Detect which cell encompasses the target text, then output its (X, Y) center coordinate. 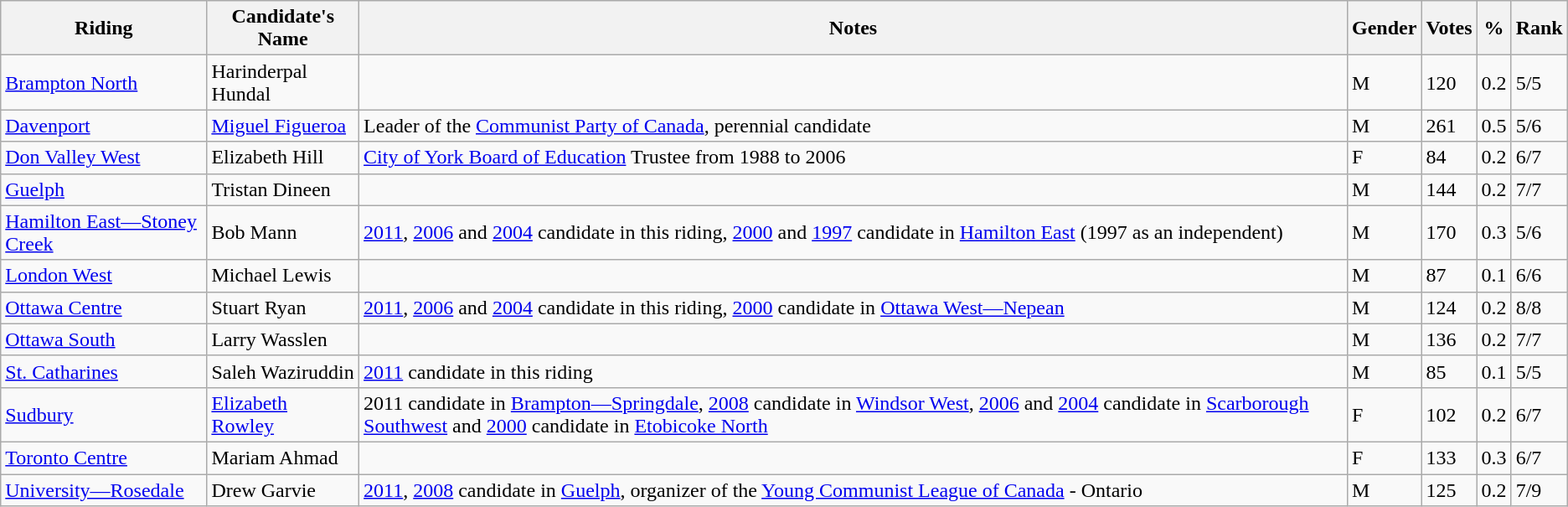
Rank (1540, 28)
St. Catharines (104, 371)
170 (1449, 233)
84 (1449, 158)
Larry Wasslen (283, 339)
Leader of the Communist Party of Canada, perennial candidate (854, 126)
Bob Mann (283, 233)
Hamilton East—Stoney Creek (104, 233)
Michael Lewis (283, 276)
125 (1449, 490)
261 (1449, 126)
2011, 2008 candidate in Guelph, organizer of the Young Communist League of Canada - Ontario (854, 490)
Candidate's Name (283, 28)
Brampton North (104, 82)
Don Valley West (104, 158)
2011, 2006 and 2004 candidate in this riding, 2000 candidate in Ottawa West—Nepean (854, 308)
7/9 (1540, 490)
Riding (104, 28)
Saleh Waziruddin (283, 371)
Guelph (104, 189)
8/8 (1540, 308)
85 (1449, 371)
136 (1449, 339)
% (1494, 28)
102 (1449, 414)
87 (1449, 276)
City of York Board of Education Trustee from 1988 to 2006 (854, 158)
Elizabeth Rowley (283, 414)
Ottawa Centre (104, 308)
Sudbury (104, 414)
2011, 2006 and 2004 candidate in this riding, 2000 and 1997 candidate in Hamilton East (1997 as an independent) (854, 233)
120 (1449, 82)
Davenport (104, 126)
Notes (854, 28)
144 (1449, 189)
0.5 (1494, 126)
133 (1449, 458)
Harinderpal Hundal (283, 82)
University—Rosedale (104, 490)
6/6 (1540, 276)
Toronto Centre (104, 458)
Ottawa South (104, 339)
Tristan Dineen (283, 189)
Mariam Ahmad (283, 458)
Votes (1449, 28)
London West (104, 276)
Elizabeth Hill (283, 158)
Miguel Figueroa (283, 126)
2011 candidate in this riding (854, 371)
Stuart Ryan (283, 308)
124 (1449, 308)
Gender (1384, 28)
Drew Garvie (283, 490)
